Detect which cell encompasses the target text, then output its [X, Y] center coordinate. 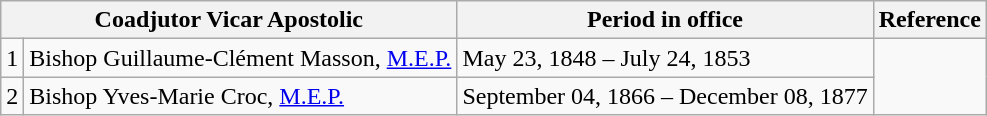
Coadjutor Vicar Apostolic [229, 20]
September 04, 1866 – December 08, 1877 [665, 96]
Bishop Guillaume-Clément Masson, M.E.P. [240, 58]
2 [12, 96]
Period in office [665, 20]
1 [12, 58]
May 23, 1848 – July 24, 1853 [665, 58]
Reference [930, 20]
Bishop Yves-Marie Croc, M.E.P. [240, 96]
